Capture the cell that displays the provided text and extract its (X, Y) central coordinate. 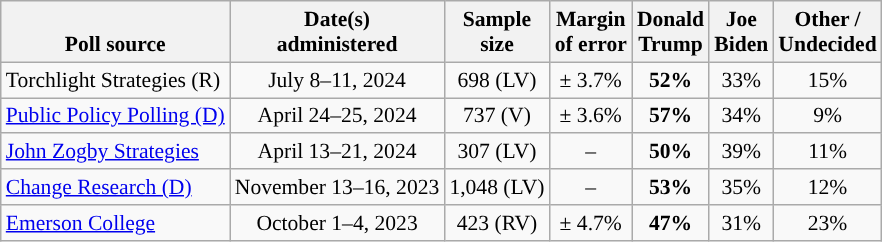
15% (827, 80)
± 3.7% (591, 80)
34% (741, 116)
April 13–21, 2024 (338, 152)
737 (V) (496, 116)
Samplesize (496, 32)
47% (670, 223)
33% (741, 80)
DonaldTrump (670, 32)
12% (827, 187)
October 1–4, 2023 (338, 223)
Marginof error (591, 32)
Poll source (116, 32)
31% (741, 223)
52% (670, 80)
423 (RV) (496, 223)
39% (741, 152)
35% (741, 187)
11% (827, 152)
John Zogby Strategies (116, 152)
April 24–25, 2024 (338, 116)
53% (670, 187)
57% (670, 116)
± 3.6% (591, 116)
Other /Undecided (827, 32)
9% (827, 116)
July 8–11, 2024 (338, 80)
November 13–16, 2023 (338, 187)
Torchlight Strategies (R) (116, 80)
23% (827, 223)
JoeBiden (741, 32)
Change Research (D) (116, 187)
698 (LV) (496, 80)
50% (670, 152)
± 4.7% (591, 223)
Emerson College (116, 223)
1,048 (LV) (496, 187)
Public Policy Polling (D) (116, 116)
Date(s)administered (338, 32)
307 (LV) (496, 152)
